Return the [x, y] coordinate for the center point of the cell that contains the specified text.  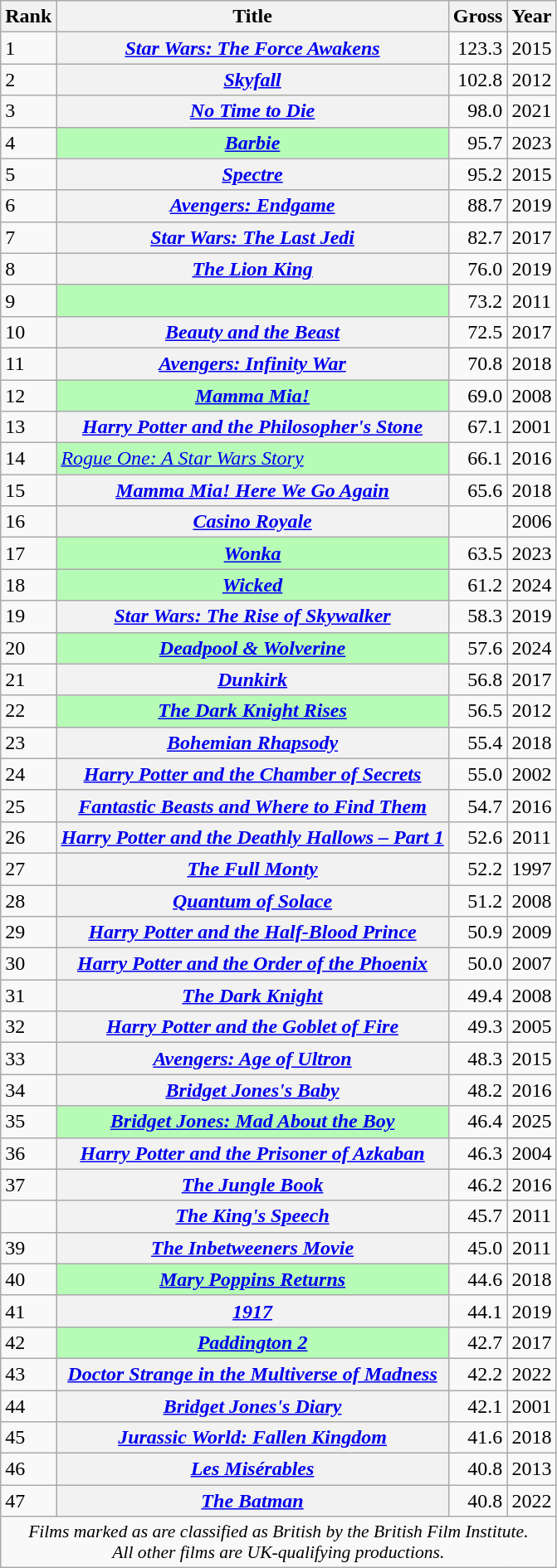
37 [28, 1185]
Spectre [252, 174]
41.6 [478, 1438]
102.8 [478, 80]
17 [28, 553]
98.0 [478, 111]
95.2 [478, 174]
65.6 [478, 490]
30 [28, 964]
76.0 [478, 269]
42.7 [478, 1342]
Wonka [252, 553]
Rogue One: A Star Wars Story [252, 459]
1 [28, 48]
Avengers: Age of Ultron [252, 1059]
Doctor Strange in the Multiverse of Madness [252, 1374]
8 [28, 269]
49.4 [478, 996]
35 [28, 1122]
Beauty and the Beast [252, 332]
36 [28, 1153]
48.2 [478, 1090]
45.7 [478, 1216]
2009 [531, 933]
Star Wars: The Last Jedi [252, 237]
Harry Potter and the Goblet of Fire [252, 1027]
52.6 [478, 837]
2006 [531, 522]
2013 [531, 1469]
43 [28, 1374]
24 [28, 774]
20 [28, 648]
46.2 [478, 1185]
57.6 [478, 648]
58.3 [478, 616]
69.0 [478, 396]
Mamma Mia! Here We Go Again [252, 490]
42 [28, 1342]
72.5 [478, 332]
31 [28, 996]
Star Wars: The Force Awakens [252, 48]
23 [28, 743]
63.5 [478, 553]
Harry Potter and the Order of the Phoenix [252, 964]
No Time to Die [252, 111]
Title [252, 17]
2005 [531, 1027]
46 [28, 1469]
Mary Poppins Returns [252, 1279]
Star Wars: The Rise of Skywalker [252, 616]
25 [28, 806]
Harry Potter and the Philosopher's Stone [252, 427]
Mamma Mia! [252, 396]
33 [28, 1059]
Jurassic World: Fallen Kingdom [252, 1438]
Harry Potter and the Chamber of Secrets [252, 774]
50.0 [478, 964]
9 [28, 300]
15 [28, 490]
Dunkirk [252, 679]
The Full Monty [252, 869]
48.3 [478, 1059]
4 [28, 143]
29 [28, 933]
Skyfall [252, 80]
2021 [531, 111]
39 [28, 1248]
Films marked as are classified as British by the British Film Institute.All other films are UK-qualifying productions. [279, 1541]
Paddington 2 [252, 1342]
Bridget Jones's Baby [252, 1090]
50.9 [478, 933]
46.3 [478, 1153]
2 [28, 80]
Fantastic Beasts and Where to Find Them [252, 806]
55.0 [478, 774]
41 [28, 1311]
19 [28, 616]
40 [28, 1279]
7 [28, 237]
51.2 [478, 900]
44.1 [478, 1311]
47 [28, 1501]
Avengers: Endgame [252, 206]
Rank [28, 17]
52.2 [478, 869]
49.3 [478, 1027]
16 [28, 522]
5 [28, 174]
70.8 [478, 363]
Bridget Jones's Diary [252, 1406]
26 [28, 837]
54.7 [478, 806]
123.3 [478, 48]
44.6 [478, 1279]
66.1 [478, 459]
2002 [531, 774]
12 [28, 396]
2007 [531, 964]
The Batman [252, 1501]
32 [28, 1027]
11 [28, 363]
22 [28, 711]
88.7 [478, 206]
10 [28, 332]
56.5 [478, 711]
21 [28, 679]
Casino Royale [252, 522]
The Dark Knight [252, 996]
The Jungle Book [252, 1185]
Year [531, 17]
27 [28, 869]
6 [28, 206]
Harry Potter and the Half-Blood Prince [252, 933]
46.4 [478, 1122]
Deadpool & Wolverine [252, 648]
13 [28, 427]
The Lion King [252, 269]
28 [28, 900]
Barbie [252, 143]
45.0 [478, 1248]
1917 [252, 1311]
95.7 [478, 143]
3 [28, 111]
45 [28, 1438]
Avengers: Infinity War [252, 363]
Quantum of Solace [252, 900]
Harry Potter and the Deathly Hallows – Part 1 [252, 837]
Bridget Jones: Mad About the Boy [252, 1122]
The King's Speech [252, 1216]
Les Misérables [252, 1469]
Wicked [252, 585]
The Inbetweeners Movie [252, 1248]
2025 [531, 1122]
44 [28, 1406]
The Dark Knight Rises [252, 711]
73.2 [478, 300]
1997 [531, 869]
61.2 [478, 585]
82.7 [478, 237]
14 [28, 459]
18 [28, 585]
42.2 [478, 1374]
34 [28, 1090]
42.1 [478, 1406]
55.4 [478, 743]
Harry Potter and the Prisoner of Azkaban [252, 1153]
Gross [478, 17]
2004 [531, 1153]
67.1 [478, 427]
Bohemian Rhapsody [252, 743]
56.8 [478, 679]
